Detect which cell encompasses the target text, then output its [x, y] center coordinate. 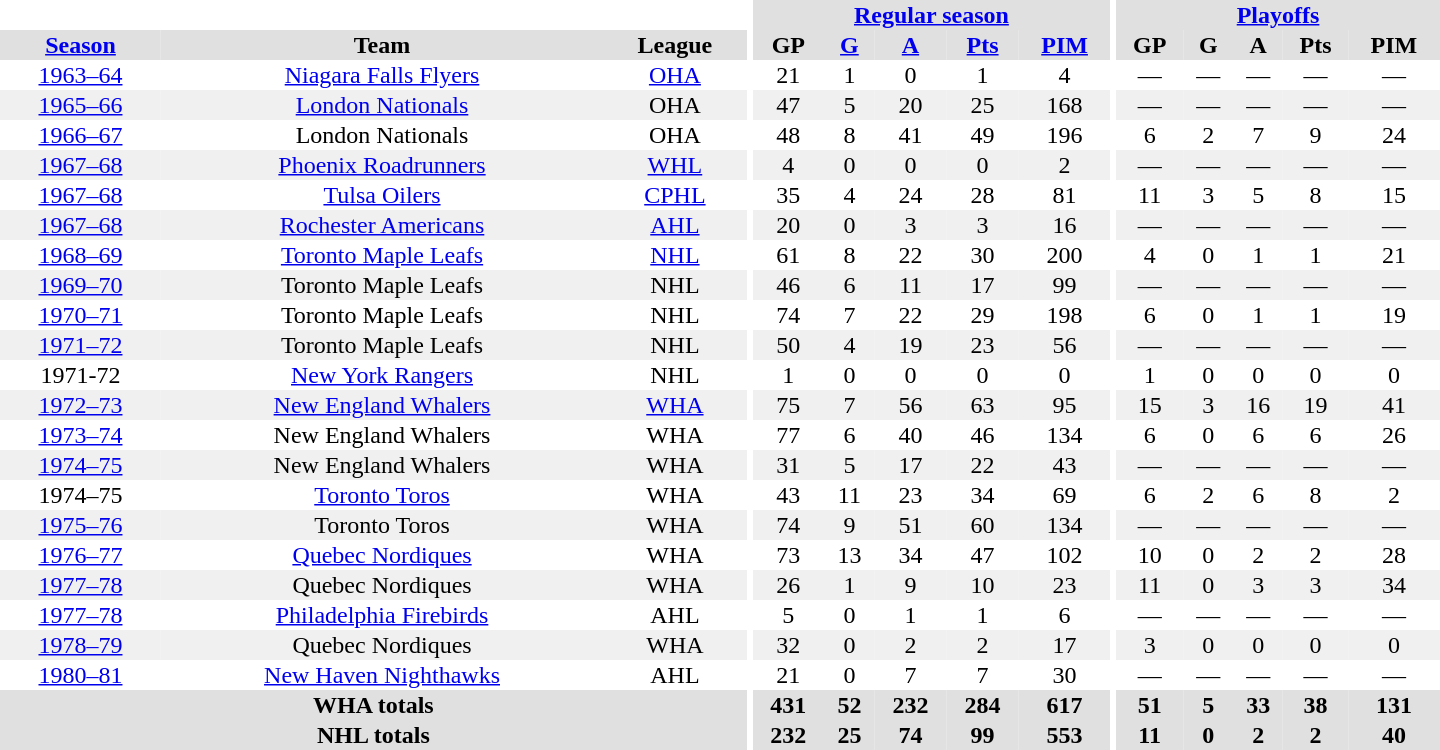
196 [1065, 135]
48 [788, 135]
49 [983, 135]
81 [1065, 195]
50 [788, 345]
1980–81 [80, 675]
32 [788, 645]
1969–70 [80, 285]
WHL [675, 165]
Niagara Falls Flyers [382, 75]
New Haven Nighthawks [382, 675]
60 [983, 525]
Tulsa Oilers [382, 195]
73 [788, 555]
1963–64 [80, 75]
League [675, 45]
35 [788, 195]
617 [1065, 705]
131 [1394, 705]
Season [80, 45]
198 [1065, 315]
13 [849, 555]
77 [788, 435]
168 [1065, 105]
75 [788, 405]
1966–67 [80, 135]
Regular season [931, 15]
Philadelphia Firebirds [382, 615]
29 [983, 315]
102 [1065, 555]
553 [1065, 735]
95 [1065, 405]
1972–73 [80, 405]
69 [1065, 495]
1965–66 [80, 105]
431 [788, 705]
New York Rangers [382, 375]
CPHL [675, 195]
63 [983, 405]
1968–69 [80, 255]
33 [1258, 705]
Team [382, 45]
Playoffs [1278, 15]
1976–77 [80, 555]
NHL totals [374, 735]
31 [788, 465]
52 [849, 705]
61 [788, 255]
1971–72 [80, 345]
1970–71 [80, 315]
284 [983, 705]
1978–79 [80, 645]
Phoenix Roadrunners [382, 165]
1973–74 [80, 435]
Rochester Americans [382, 225]
200 [1065, 255]
38 [1316, 705]
1971-72 [80, 375]
1975–76 [80, 525]
WHA totals [374, 705]
